Scan for the cell matching the given text and deliver its (x, y) coordinate at center. 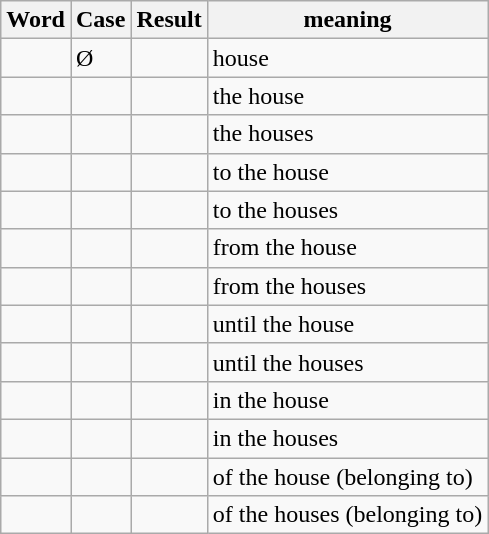
from the houses (347, 286)
of the house (belonging to) (347, 477)
from the house (347, 248)
in the house (347, 400)
to the house (347, 172)
Result (169, 20)
Word (36, 20)
the house (347, 96)
Ø (100, 58)
to the houses (347, 210)
until the houses (347, 362)
Case (100, 20)
until the house (347, 324)
house (347, 58)
meaning (347, 20)
the houses (347, 134)
of the houses (belonging to) (347, 515)
in the houses (347, 438)
